Locate the cell with the specified text and output its [x, y] center coordinate. 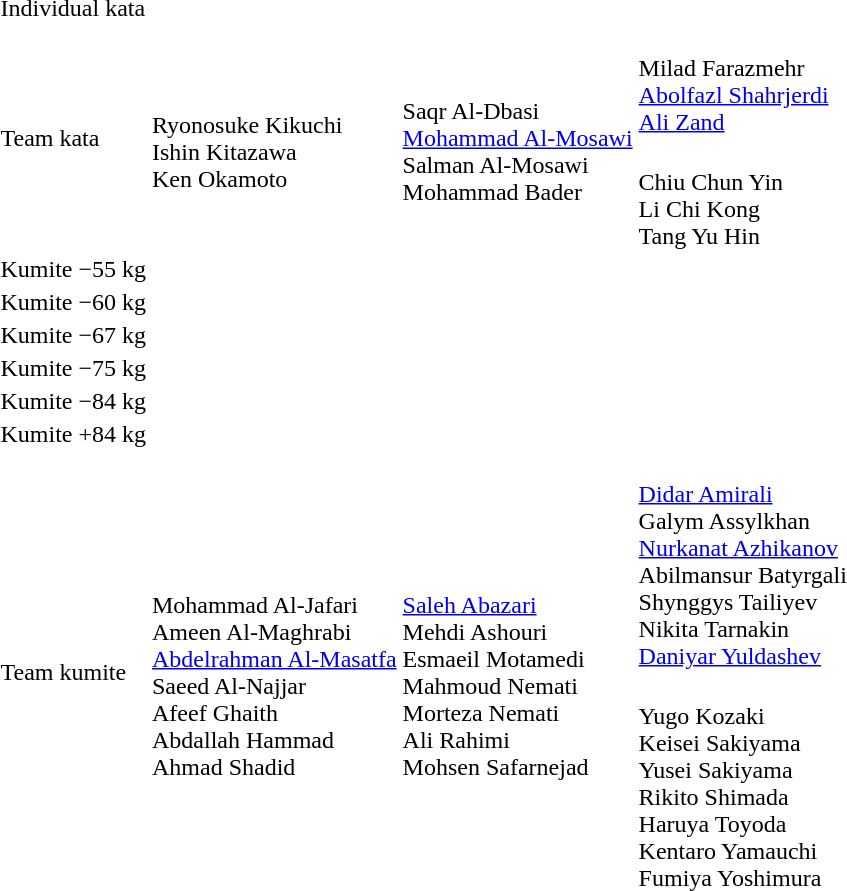
Saqr Al-DbasiMohammad Al-MosawiSalman Al-MosawiMohammad Bader [518, 138]
Ryonosuke KikuchiIshin KitazawaKen Okamoto [275, 138]
